Detect which cell encompasses the target text, then output its [X, Y] center coordinate. 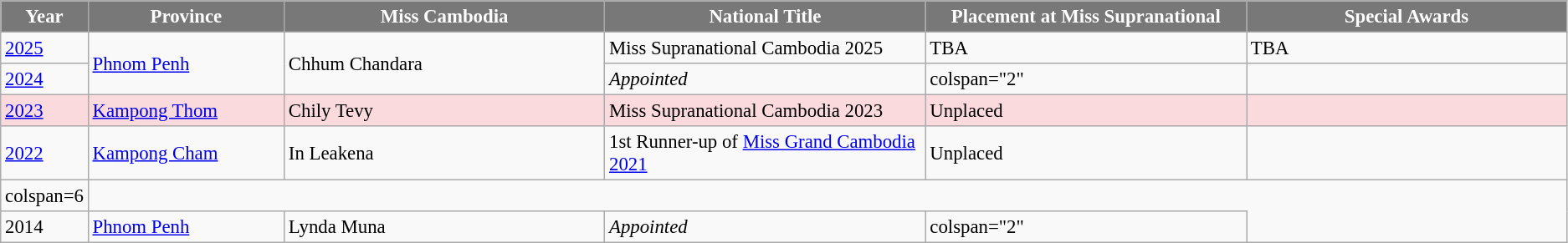
1st Runner-up of Miss Grand Cambodia 2021 [765, 154]
Appointed [765, 79]
colspan="2" [1086, 79]
Year [44, 17]
Kampong Thom [186, 111]
Miss Cambodia [445, 17]
Miss Supranational Cambodia 2023 [765, 111]
2023 [44, 111]
Chhum Chandara [445, 63]
Kampong Cham [186, 154]
2022 [44, 154]
Placement at Miss Supranational [1086, 17]
2024 [44, 79]
colspan=6 [44, 196]
Special Awards [1407, 17]
Phnom Penh [186, 63]
National Title [765, 17]
Province [186, 17]
Miss Supranational Cambodia 2025 [765, 48]
2025 [44, 48]
Chily Tevy [445, 111]
In Leakena [445, 154]
